Detect which cell encompasses the target text, then output its (X, Y) center coordinate. 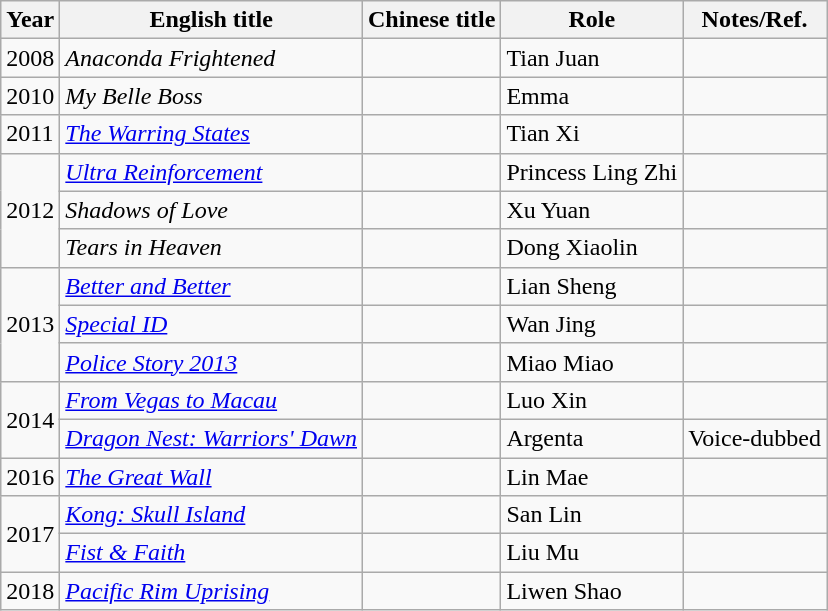
2011 (30, 134)
Emma (592, 96)
Princess Ling Zhi (592, 172)
Dong Xiaolin (592, 248)
Wan Jing (592, 324)
The Warring States (212, 134)
English title (212, 20)
My Belle Boss (212, 96)
Voice-dubbed (755, 438)
Xu Yuan (592, 210)
Police Story 2013 (212, 362)
2008 (30, 58)
Kong: Skull Island (212, 515)
Liu Mu (592, 553)
Tian Xi (592, 134)
2013 (30, 324)
Luo Xin (592, 400)
The Great Wall (212, 477)
Argenta (592, 438)
2017 (30, 534)
Role (592, 20)
2014 (30, 419)
Special ID (212, 324)
Lin Mae (592, 477)
Shadows of Love (212, 210)
Tian Juan (592, 58)
Year (30, 20)
Ultra Reinforcement (212, 172)
From Vegas to Macau (212, 400)
Liwen Shao (592, 591)
Tears in Heaven (212, 248)
Anaconda Frightened (212, 58)
2018 (30, 591)
Notes/Ref. (755, 20)
Fist & Faith (212, 553)
2016 (30, 477)
San Lin (592, 515)
2012 (30, 210)
Lian Sheng (592, 286)
Pacific Rim Uprising (212, 591)
Chinese title (432, 20)
Better and Better (212, 286)
Dragon Nest: Warriors' Dawn (212, 438)
Miao Miao (592, 362)
2010 (30, 96)
